Identify which cell holds the provided text, then report its (x, y) central coordinate. 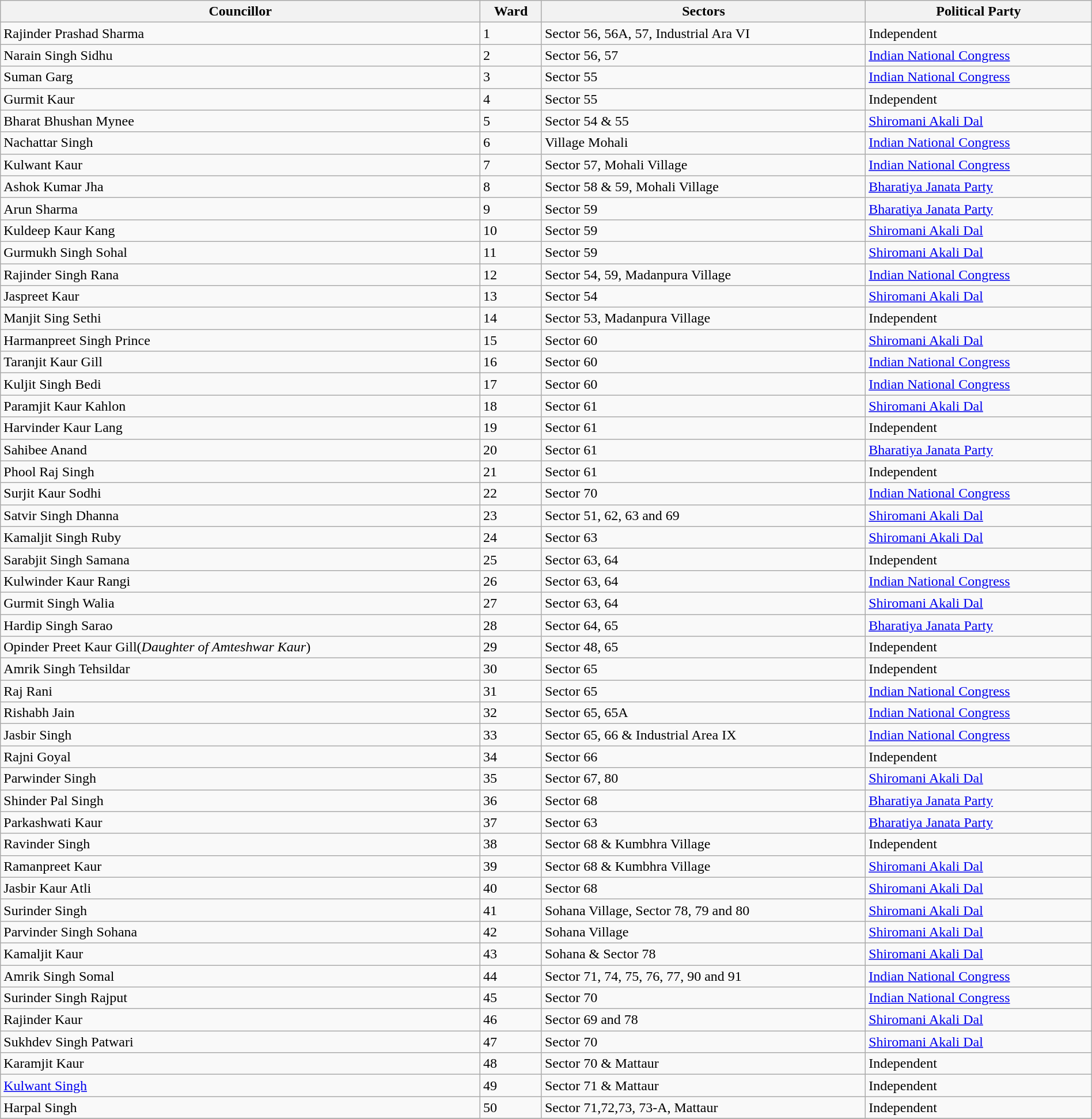
16 (511, 362)
39 (511, 866)
Suman Garg (241, 77)
Rajinder Singh Rana (241, 275)
Sector 54 (703, 297)
23 (511, 515)
Sector 66 (703, 757)
26 (511, 581)
1 (511, 33)
41 (511, 910)
Sector 51, 62, 63 and 69 (703, 515)
Parwinder Singh (241, 779)
40 (511, 888)
50 (511, 1107)
45 (511, 998)
Ashok Kumar Jha (241, 187)
Rajinder Prashad Sharma (241, 33)
Sectors (703, 12)
Gurmit Singh Walia (241, 603)
10 (511, 230)
Sector 71, 74, 75, 76, 77, 90 and 91 (703, 976)
3 (511, 77)
Sector 64, 65 (703, 625)
49 (511, 1086)
Jasbir Kaur Atli (241, 888)
Ravinder Singh (241, 844)
42 (511, 932)
14 (511, 318)
18 (511, 406)
Surjit Kaur Sodhi (241, 494)
11 (511, 252)
Sukhdev Singh Patwari (241, 1042)
Rajinder Kaur (241, 1020)
13 (511, 297)
15 (511, 340)
Sector 65, 65A (703, 713)
43 (511, 954)
Bharat Bhushan Mynee (241, 121)
Sector 70 & Mattaur (703, 1064)
Kulwant Kaur (241, 165)
33 (511, 735)
Satvir Singh Dhanna (241, 515)
Kamaljit Kaur (241, 954)
Hardip Singh Sarao (241, 625)
Sector 54 & 55 (703, 121)
46 (511, 1020)
19 (511, 428)
38 (511, 844)
Sector 71,72,73, 73-A, Mattaur (703, 1107)
Sector 67, 80 (703, 779)
Parvinder Singh Sohana (241, 932)
47 (511, 1042)
36 (511, 801)
34 (511, 757)
Sector 71 & Mattaur (703, 1086)
Sector 65, 66 & Industrial Area IX (703, 735)
2 (511, 55)
Narain Singh Sidhu (241, 55)
8 (511, 187)
21 (511, 472)
12 (511, 275)
Councillor (241, 12)
Nachattar Singh (241, 143)
Sector 58 & 59, Mohali Village (703, 187)
Karamjit Kaur (241, 1064)
32 (511, 713)
25 (511, 559)
Harmanpreet Singh Prince (241, 340)
Sector 69 and 78 (703, 1020)
35 (511, 779)
5 (511, 121)
Ramanpreet Kaur (241, 866)
9 (511, 208)
Political Party (979, 12)
Sohana Village, Sector 78, 79 and 80 (703, 910)
Taranjit Kaur Gill (241, 362)
Jasbir Singh (241, 735)
Amrik Singh Tehsildar (241, 669)
Paramjit Kaur Kahlon (241, 406)
29 (511, 647)
6 (511, 143)
Surinder Singh (241, 910)
Shinder Pal Singh (241, 801)
Kuldeep Kaur Kang (241, 230)
31 (511, 691)
Sector 54, 59, Madanpura Village (703, 275)
Sector 48, 65 (703, 647)
20 (511, 450)
Harvinder Kaur Lang (241, 428)
Rajni Goyal (241, 757)
Sarabjit Singh Samana (241, 559)
Sohana Village (703, 932)
Gurmit Kaur (241, 99)
Harpal Singh (241, 1107)
Sahibee Anand (241, 450)
Sector 56, 57 (703, 55)
48 (511, 1064)
Sector 53, Madanpura Village (703, 318)
Village Mohali (703, 143)
7 (511, 165)
Raj Rani (241, 691)
24 (511, 537)
Opinder Preet Kaur Gill(Daughter of Amteshwar Kaur) (241, 647)
Kulwinder Kaur Rangi (241, 581)
Rishabh Jain (241, 713)
Manjit Sing Sethi (241, 318)
4 (511, 99)
27 (511, 603)
Kamaljit Singh Ruby (241, 537)
28 (511, 625)
Amrik Singh Somal (241, 976)
Kulwant Singh (241, 1086)
37 (511, 822)
Ward (511, 12)
Sector 57, Mohali Village (703, 165)
30 (511, 669)
Sohana & Sector 78 (703, 954)
Kuljit Singh Bedi (241, 384)
Arun Sharma (241, 208)
Sector 56, 56A, 57, Industrial Ara VI (703, 33)
44 (511, 976)
Gurmukh Singh Sohal (241, 252)
Parkashwati Kaur (241, 822)
22 (511, 494)
Jaspreet Kaur (241, 297)
17 (511, 384)
Phool Raj Singh (241, 472)
Surinder Singh Rajput (241, 998)
